Output the [x, y] coordinate of the center of the cell containing the given text.  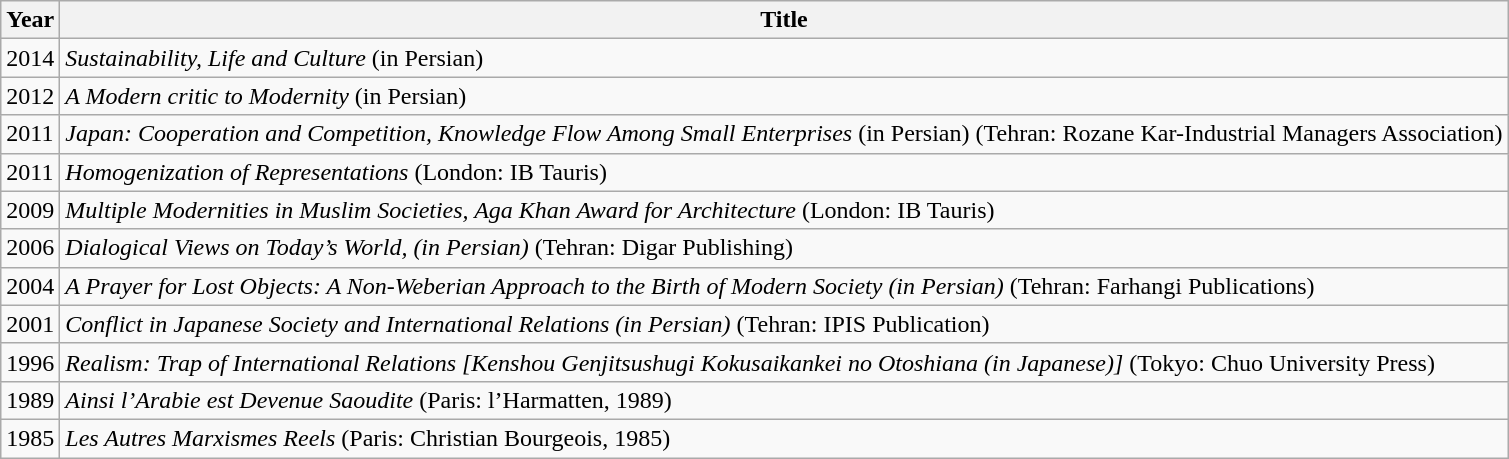
Multiple Modernities in Muslim Societies, Aga Khan Award for Architecture (London: IB Tauris) [784, 210]
1989 [30, 400]
Realism: Trap of International Relations [Kenshou Genjitsushugi Kokusaikankei no Otoshiana (in Japanese)] (Tokyo: Chuo University Press) [784, 362]
A Prayer for Lost Objects: A Non-Weberian Approach to the Birth of Modern Society (in Persian) (Tehran: Farhangi Publications) [784, 286]
Conflict in Japanese Society and International Relations (in Persian) (Tehran: IPIS Publication) [784, 324]
1996 [30, 362]
Title [784, 20]
Sustainability, Life and Culture (in Persian) [784, 58]
2006 [30, 248]
2009 [30, 210]
1985 [30, 438]
Les Autres Marxismes Reels (Paris: Christian Bourgeois, 1985) [784, 438]
Homogenization of Representations (London: IB Tauris) [784, 172]
2004 [30, 286]
Dialogical Views on Today’s World, (in Persian) (Tehran: Digar Publishing) [784, 248]
2012 [30, 96]
2014 [30, 58]
2001 [30, 324]
Year [30, 20]
Ainsi l’Arabie est Devenue Saoudite (Paris: l’Harmatten, 1989) [784, 400]
Japan: Cooperation and Competition, Knowledge Flow Among Small Enterprises (in Persian) (Tehran: Rozane Kar-Industrial Managers Association) [784, 134]
A Modern critic to Modernity (in Persian) [784, 96]
